For the text-containing cell, return its midpoint in (X, Y) coordinate format. 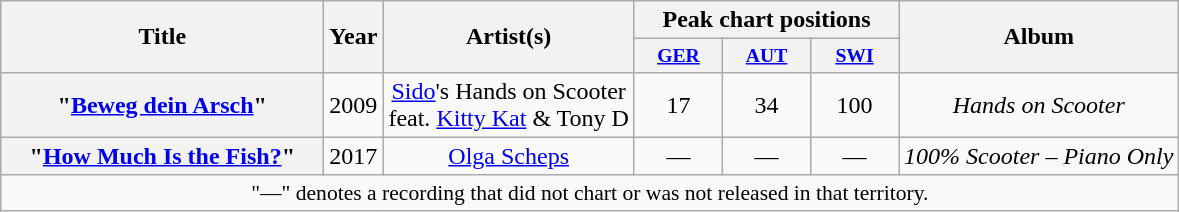
2017 (354, 156)
SWI (855, 56)
Year (354, 36)
34 (767, 104)
Hands on Scooter (1039, 104)
17 (678, 104)
100 (855, 104)
Artist(s) (509, 36)
"—" denotes a recording that did not chart or was not released in that territory. (590, 193)
"How Much Is the Fish?" (162, 156)
Olga Scheps (509, 156)
100% Scooter – Piano Only (1039, 156)
Title (162, 36)
Peak chart positions (766, 20)
Album (1039, 36)
GER (678, 56)
"Beweg dein Arsch" (162, 104)
AUT (767, 56)
Sido's Hands on Scooter feat. Kitty Kat & Tony D (509, 104)
2009 (354, 104)
